Extract the (x, y) coordinate from the center of the cell holding the provided text.  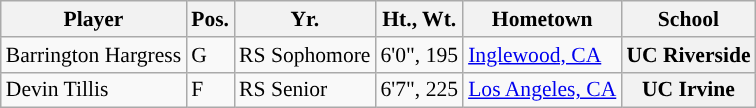
6'7", 225 (420, 90)
Inglewood, CA (542, 55)
Hometown (542, 19)
F (210, 90)
RS Sophomore (304, 55)
UC Irvine (688, 90)
6'0", 195 (420, 55)
UC Riverside (688, 55)
Los Angeles, CA (542, 90)
Barrington Hargress (94, 55)
Yr. (304, 19)
Pos. (210, 19)
Player (94, 19)
G (210, 55)
RS Senior (304, 90)
School (688, 19)
Ht., Wt. (420, 19)
Devin Tillis (94, 90)
